Return the [X, Y] coordinate for the center point of the cell that contains the specified text.  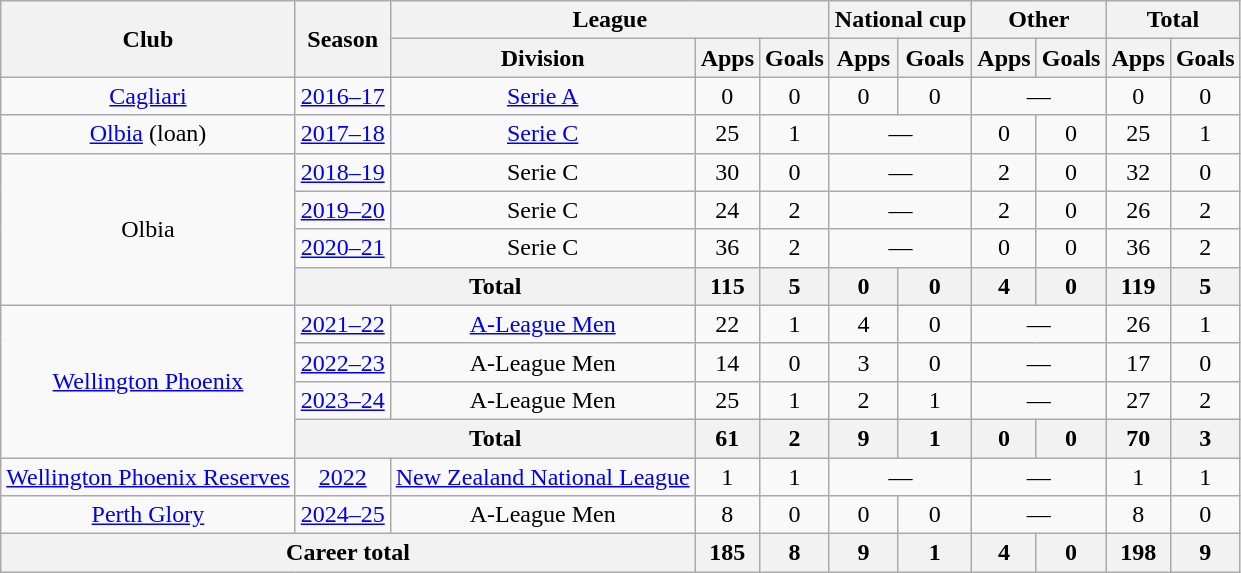
22 [727, 324]
17 [1138, 362]
Serie A [542, 96]
198 [1138, 553]
Olbia [148, 229]
61 [727, 438]
New Zealand National League [542, 477]
14 [727, 362]
League [610, 20]
Other [1039, 20]
70 [1138, 438]
115 [727, 286]
Season [342, 39]
27 [1138, 400]
Wellington Phoenix Reserves [148, 477]
24 [727, 210]
Career total [348, 553]
Cagliari [148, 96]
2017–18 [342, 134]
Division [542, 58]
Perth Glory [148, 515]
30 [727, 172]
Olbia (loan) [148, 134]
185 [727, 553]
2022–23 [342, 362]
National cup [900, 20]
2023–24 [342, 400]
Club [148, 39]
2018–19 [342, 172]
Wellington Phoenix [148, 381]
2024–25 [342, 515]
2021–22 [342, 324]
2019–20 [342, 210]
32 [1138, 172]
2016–17 [342, 96]
119 [1138, 286]
2022 [342, 477]
2020–21 [342, 248]
